Return the [X, Y] coordinate for the center point of the cell that contains the specified text.  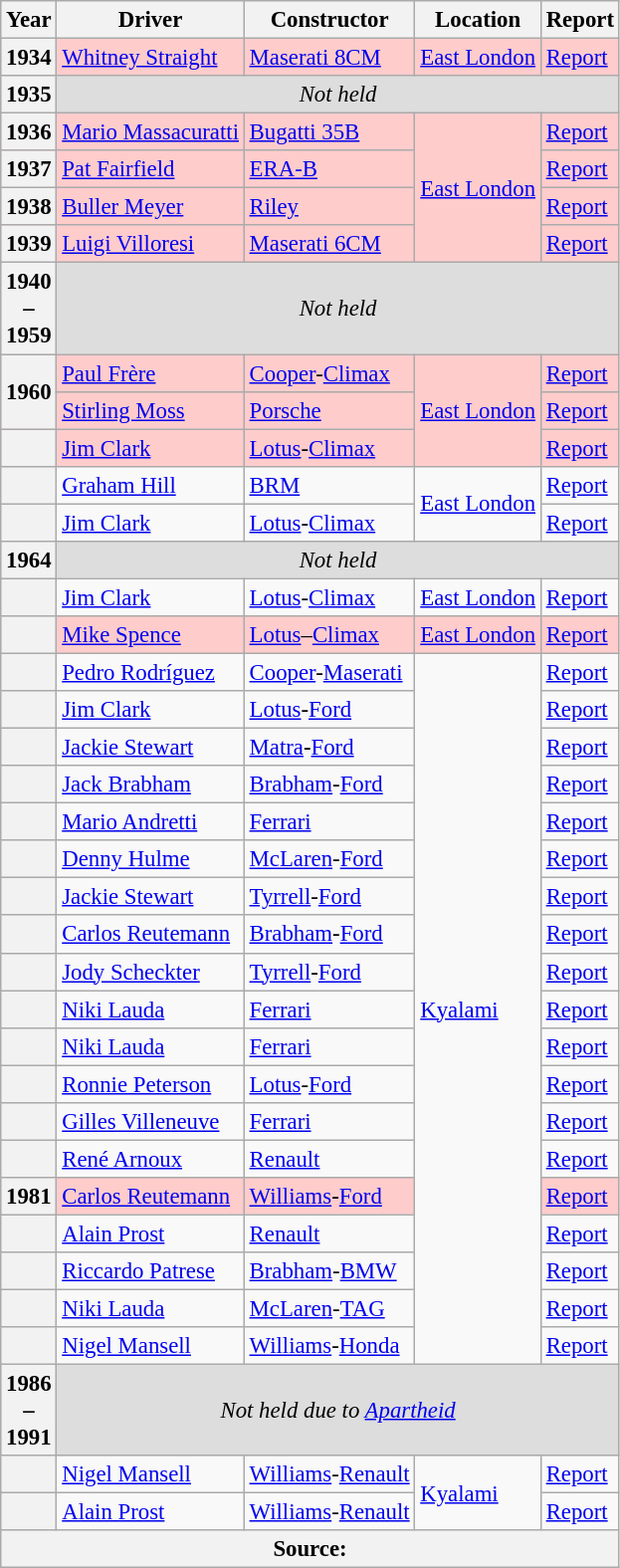
Williams-Ford [329, 1197]
McLaren-TAG [329, 1309]
Mike Spence [150, 635]
1981 [29, 1197]
Cooper-Climax [329, 373]
Williams-Honda [329, 1346]
1940–1959 [29, 309]
Gilles Villeneuve [150, 1122]
1937 [29, 169]
1938 [29, 207]
Riccardo Patrese [150, 1271]
René Arnoux [150, 1159]
BRM [329, 485]
Luigi Villoresi [150, 244]
Bugatti 35B [329, 132]
ERA-B [329, 169]
Jack Brabham [150, 784]
Year [29, 20]
Stirling Moss [150, 410]
Porsche [329, 410]
1986–1991 [29, 1411]
Location [478, 20]
Pat Fairfield [150, 169]
1935 [29, 95]
Not held due to Apartheid [338, 1411]
Cooper-Maserati [329, 672]
1960 [29, 392]
Paul Frère [150, 373]
Driver [150, 20]
Buller Meyer [150, 207]
Maserati 8CM [329, 58]
Mario Massacuratti [150, 132]
Matra-Ford [329, 748]
Riley [329, 207]
Brabham-BMW [329, 1271]
Maserati 6CM [329, 244]
McLaren-Ford [329, 859]
1936 [29, 132]
1939 [29, 244]
Constructor [329, 20]
Denny Hulme [150, 859]
Whitney Straight [150, 58]
Ronnie Peterson [150, 1084]
Lotus–Climax [329, 635]
1934 [29, 58]
Jody Scheckter [150, 972]
Graham Hill [150, 485]
Mario Andretti [150, 822]
1964 [29, 560]
Pedro Rodríguez [150, 672]
